Scan for the cell matching the given text and deliver its (X, Y) coordinate at center. 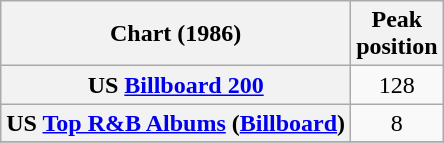
US Billboard 200 (176, 85)
128 (397, 85)
US Top R&B Albums (Billboard) (176, 123)
Peakposition (397, 34)
8 (397, 123)
Chart (1986) (176, 34)
